Identify which cell holds the provided text, then report its (X, Y) central coordinate. 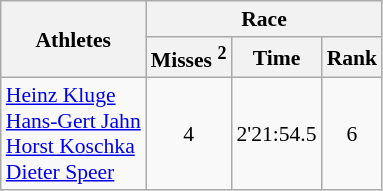
Heinz KlugeHans-Gert JahnHorst KoschkaDieter Speer (74, 134)
Rank (352, 58)
Misses 2 (189, 58)
4 (189, 134)
Race (264, 19)
2'21:54.5 (276, 134)
6 (352, 134)
Athletes (74, 40)
Time (276, 58)
